Return the (x, y) coordinate for the center point of the cell that contains the specified text.  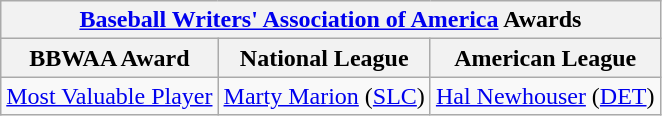
American League (545, 58)
Most Valuable Player (110, 96)
Marty Marion (SLC) (324, 96)
BBWAA Award (110, 58)
Baseball Writers' Association of America Awards (330, 20)
Hal Newhouser (DET) (545, 96)
National League (324, 58)
